For the text-containing cell, return its midpoint in (x, y) coordinate format. 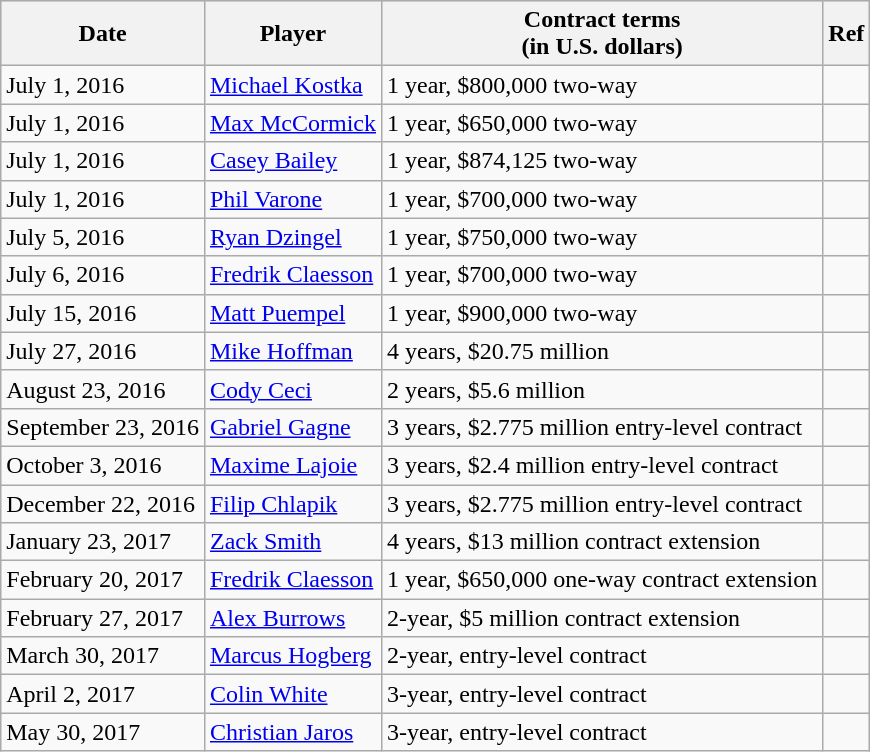
April 2, 2017 (103, 694)
Phil Varone (292, 199)
February 27, 2017 (103, 618)
July 27, 2016 (103, 351)
July 6, 2016 (103, 275)
1 year, $650,000 one-way contract extension (602, 580)
1 year, $874,125 two-way (602, 161)
July 5, 2016 (103, 237)
1 year, $750,000 two-way (602, 237)
Ryan Dzingel (292, 237)
1 year, $900,000 two-way (602, 313)
March 30, 2017 (103, 656)
July 15, 2016 (103, 313)
4 years, $20.75 million (602, 351)
2 years, $5.6 million (602, 389)
2-year, entry-level contract (602, 656)
Maxime Lajoie (292, 465)
Christian Jaros (292, 732)
1 year, $800,000 two-way (602, 85)
Contract terms(in U.S. dollars) (602, 34)
Alex Burrows (292, 618)
January 23, 2017 (103, 542)
May 30, 2017 (103, 732)
Zack Smith (292, 542)
Player (292, 34)
Ref (846, 34)
October 3, 2016 (103, 465)
Date (103, 34)
Filip Chlapik (292, 503)
September 23, 2016 (103, 427)
Cody Ceci (292, 389)
Michael Kostka (292, 85)
Marcus Hogberg (292, 656)
August 23, 2016 (103, 389)
2-year, $5 million contract extension (602, 618)
February 20, 2017 (103, 580)
Gabriel Gagne (292, 427)
4 years, $13 million contract extension (602, 542)
Max McCormick (292, 123)
3 years, $2.4 million entry-level contract (602, 465)
Matt Puempel (292, 313)
1 year, $650,000 two-way (602, 123)
Mike Hoffman (292, 351)
Colin White (292, 694)
December 22, 2016 (103, 503)
Casey Bailey (292, 161)
